Determine the [x, y] coordinate at the center of the cell enclosing the given text.  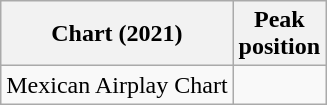
Peakposition [279, 34]
Mexican Airplay Chart [117, 85]
Chart (2021) [117, 34]
